Find where the given text appears and provide that cell's center as (X, Y) coordinate. 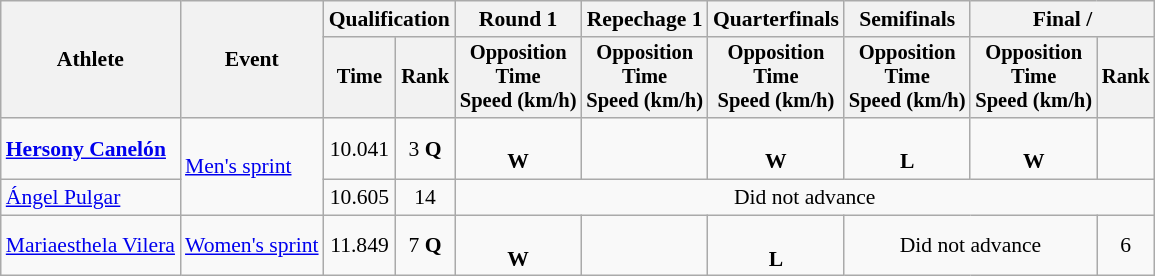
Mariaesthela Vilera (90, 246)
Quarterfinals (776, 19)
3 Q (425, 148)
14 (425, 198)
Athlete (90, 60)
Final / (1062, 19)
Event (252, 60)
11.849 (360, 246)
10.605 (360, 198)
Men's sprint (252, 166)
Round 1 (518, 19)
6 (1126, 246)
Time (360, 78)
10.041 (360, 148)
Women's sprint (252, 246)
7 Q (425, 246)
Repechage 1 (644, 19)
Hersony Canelón (90, 148)
Qualification (390, 19)
Ángel Pulgar (90, 198)
Semifinals (908, 19)
